Capture the cell that displays the provided text and extract its (X, Y) central coordinate. 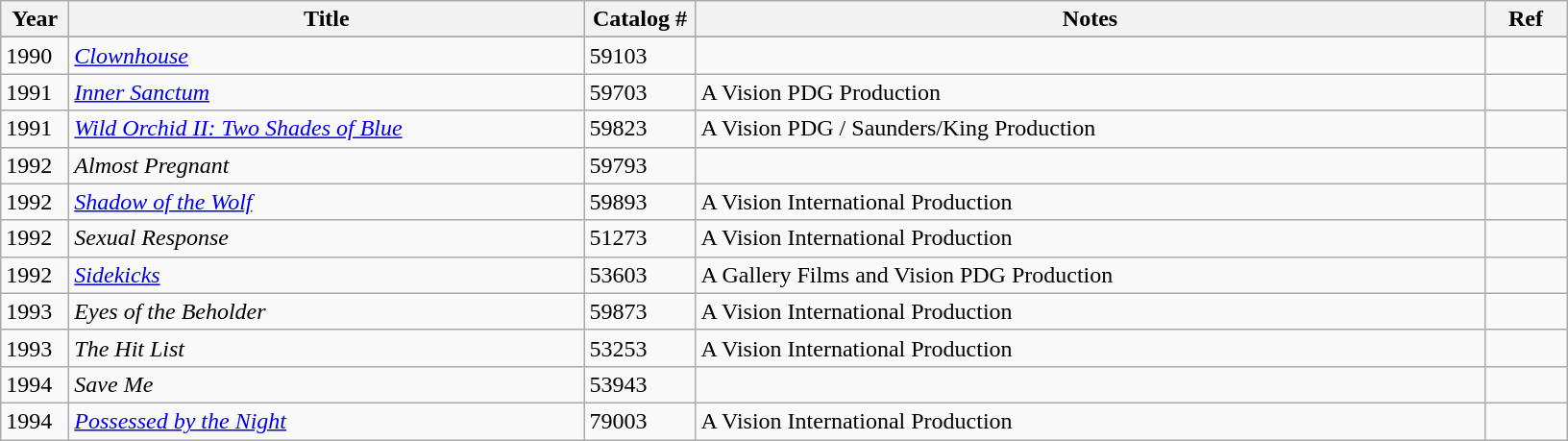
59823 (640, 129)
Wild Orchid II: Two Shades of Blue (327, 129)
Title (327, 19)
Almost Pregnant (327, 165)
Save Me (327, 384)
51273 (640, 238)
A Vision PDG Production (1090, 92)
59703 (640, 92)
1990 (35, 56)
59873 (640, 311)
53943 (640, 384)
53603 (640, 275)
Year (35, 19)
53253 (640, 348)
Clownhouse (327, 56)
59103 (640, 56)
Shadow of the Wolf (327, 202)
A Gallery Films and Vision PDG Production (1090, 275)
A Vision PDG / Saunders/King Production (1090, 129)
Sexual Response (327, 238)
The Hit List (327, 348)
59893 (640, 202)
Inner Sanctum (327, 92)
Possessed by the Night (327, 421)
Catalog # (640, 19)
79003 (640, 421)
Eyes of the Beholder (327, 311)
Sidekicks (327, 275)
Ref (1526, 19)
59793 (640, 165)
Notes (1090, 19)
